Locate the cell with the specified text and output its (X, Y) center coordinate. 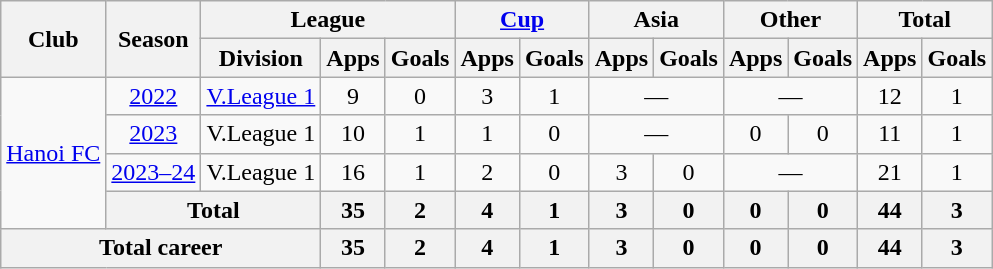
12 (890, 96)
Club (54, 39)
2023–24 (154, 172)
Division (261, 58)
2022 (154, 96)
League (328, 20)
Total career (161, 248)
Cup (522, 20)
11 (890, 134)
Season (154, 39)
Other (790, 20)
16 (353, 172)
2023 (154, 134)
10 (353, 134)
21 (890, 172)
Hanoi FC (54, 153)
9 (353, 96)
Asia (656, 20)
